Pinpoint the cell where the given text exists, returning its (X, Y) midpoint coordinate. 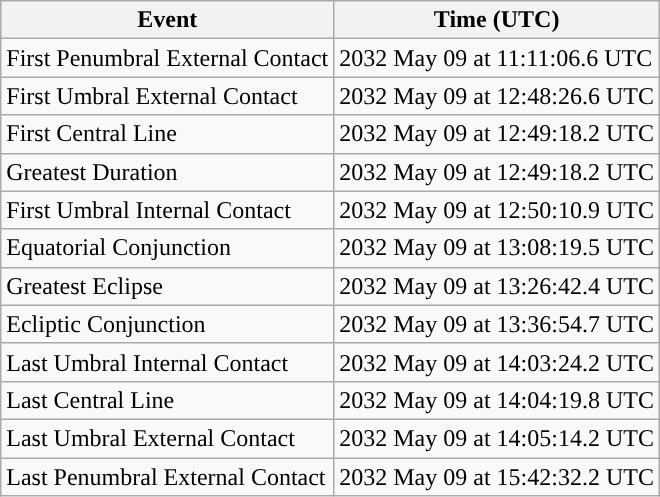
2032 May 09 at 13:26:42.4 UTC (497, 286)
2032 May 09 at 11:11:06.6 UTC (497, 58)
Last Umbral Internal Contact (168, 362)
Equatorial Conjunction (168, 248)
Last Central Line (168, 400)
2032 May 09 at 14:05:14.2 UTC (497, 438)
Ecliptic Conjunction (168, 324)
First Umbral Internal Contact (168, 210)
Greatest Duration (168, 172)
First Penumbral External Contact (168, 58)
Event (168, 20)
First Umbral External Contact (168, 96)
2032 May 09 at 14:03:24.2 UTC (497, 362)
2032 May 09 at 12:48:26.6 UTC (497, 96)
2032 May 09 at 15:42:32.2 UTC (497, 477)
2032 May 09 at 13:36:54.7 UTC (497, 324)
2032 May 09 at 12:50:10.9 UTC (497, 210)
2032 May 09 at 14:04:19.8 UTC (497, 400)
Greatest Eclipse (168, 286)
Time (UTC) (497, 20)
First Central Line (168, 134)
Last Umbral External Contact (168, 438)
Last Penumbral External Contact (168, 477)
2032 May 09 at 13:08:19.5 UTC (497, 248)
